Search for the cell housing the specified text and yield its (x, y) center coordinate. 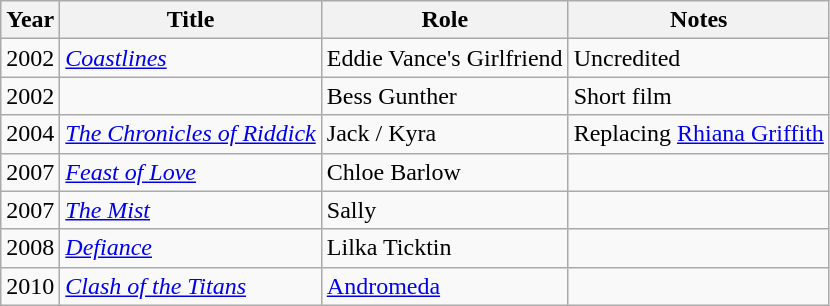
2008 (30, 248)
Clash of the Titans (190, 286)
Replacing Rhiana Griffith (698, 134)
Title (190, 20)
2010 (30, 286)
Bess Gunther (444, 96)
2004 (30, 134)
Eddie Vance's Girlfriend (444, 58)
Lilka Ticktin (444, 248)
The Mist (190, 210)
Coastlines (190, 58)
Jack / Kyra (444, 134)
Andromeda (444, 286)
Role (444, 20)
Chloe Barlow (444, 172)
Feast of Love (190, 172)
Notes (698, 20)
Defiance (190, 248)
Short film (698, 96)
The Chronicles of Riddick (190, 134)
Year (30, 20)
Uncredited (698, 58)
Sally (444, 210)
